Identify which cell holds the provided text, then report its (X, Y) central coordinate. 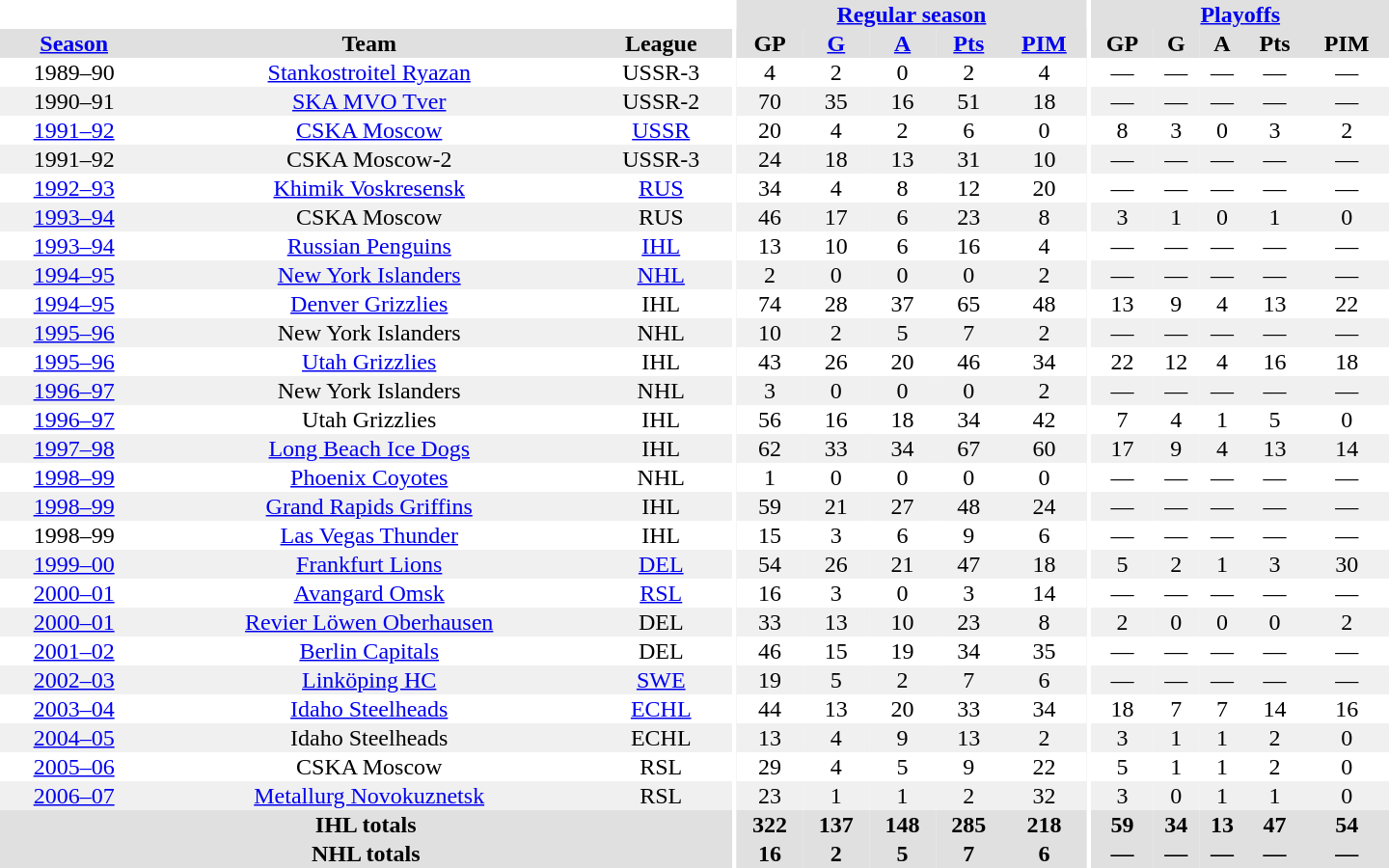
Team (368, 43)
28 (835, 304)
Avangard Omsk (368, 593)
43 (770, 362)
148 (903, 825)
Denver Grizzlies (368, 304)
Frankfurt Lions (368, 564)
2006–07 (73, 796)
USSR (661, 130)
Metallurg Novokuznetsk (368, 796)
NHL totals (366, 854)
Revier Löwen Oberhausen (368, 622)
2002–03 (73, 680)
62 (770, 448)
31 (968, 159)
56 (770, 420)
1990–91 (73, 101)
SWE (661, 680)
32 (1045, 796)
70 (770, 101)
Linköping HC (368, 680)
Regular season (912, 14)
51 (968, 101)
65 (968, 304)
218 (1045, 825)
2004–05 (73, 738)
1989–90 (73, 72)
Playoffs (1240, 14)
Berlin Capitals (368, 651)
2003–04 (73, 709)
322 (770, 825)
1997–98 (73, 448)
Season (73, 43)
Phoenix Coyotes (368, 477)
137 (835, 825)
Las Vegas Thunder (368, 535)
Khimik Voskresensk (368, 188)
USSR-2 (661, 101)
League (661, 43)
285 (968, 825)
29 (770, 767)
74 (770, 304)
44 (770, 709)
2001–02 (73, 651)
27 (903, 506)
2005–06 (73, 767)
Russian Penguins (368, 246)
37 (903, 304)
1992–93 (73, 188)
67 (968, 448)
Long Beach Ice Dogs (368, 448)
30 (1347, 564)
Grand Rapids Griffins (368, 506)
42 (1045, 420)
SKA MVO Tver (368, 101)
CSKA Moscow-2 (368, 159)
60 (1045, 448)
IHL totals (366, 825)
1999–00 (73, 564)
Stankostroitel Ryazan (368, 72)
